Scan for the cell matching the given text and deliver its (X, Y) coordinate at center. 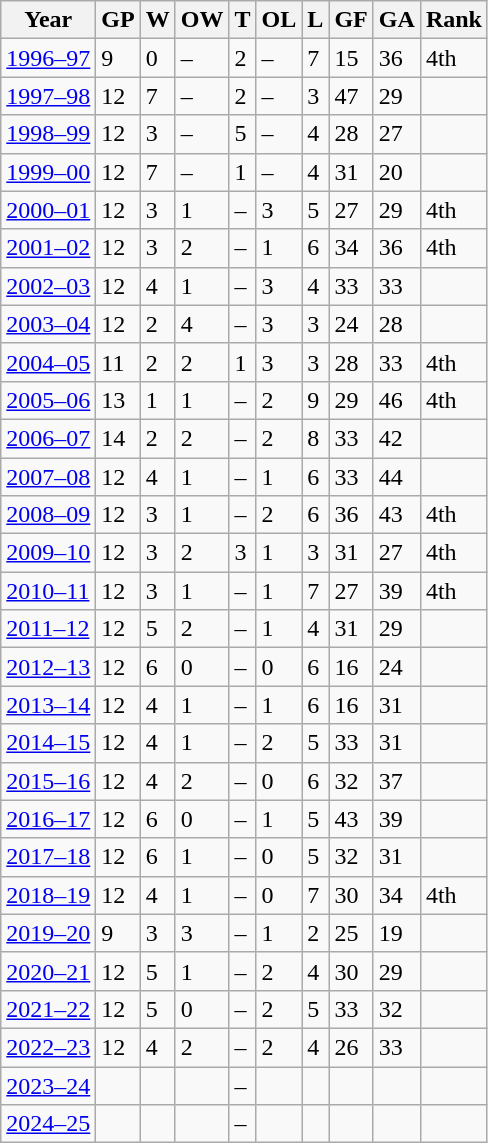
2011–12 (48, 629)
OL (279, 20)
2004–05 (48, 362)
T (242, 20)
8 (316, 438)
14 (118, 438)
2019–20 (48, 933)
2006–07 (48, 438)
1996–97 (48, 58)
2012–13 (48, 667)
2002–03 (48, 286)
37 (396, 781)
46 (396, 400)
2024–25 (48, 1124)
25 (351, 933)
GP (118, 20)
47 (351, 96)
20 (396, 172)
2009–10 (48, 553)
Year (48, 20)
19 (396, 933)
2007–08 (48, 477)
W (158, 20)
2023–24 (48, 1085)
GA (396, 20)
OW (202, 20)
42 (396, 438)
2016–17 (48, 819)
2015–16 (48, 781)
2010–11 (48, 591)
2003–04 (48, 324)
2020–21 (48, 971)
2022–23 (48, 1047)
15 (351, 58)
1999–00 (48, 172)
2008–09 (48, 515)
13 (118, 400)
L (316, 20)
2000–01 (48, 210)
2017–18 (48, 857)
2021–22 (48, 1009)
2001–02 (48, 248)
2014–15 (48, 743)
11 (118, 362)
Rank (454, 20)
2005–06 (48, 400)
44 (396, 477)
2018–19 (48, 895)
1997–98 (48, 96)
1998–99 (48, 134)
2013–14 (48, 705)
26 (351, 1047)
GF (351, 20)
